Scan for the cell matching the given text and deliver its [X, Y] coordinate at center. 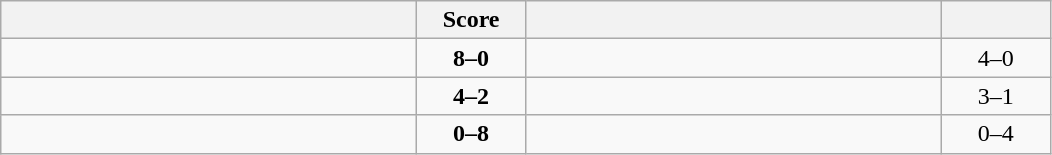
Score [472, 20]
0–4 [996, 134]
0–8 [472, 134]
4–2 [472, 96]
4–0 [996, 58]
8–0 [472, 58]
3–1 [996, 96]
